Locate the cell with the specified text and output its (x, y) center coordinate. 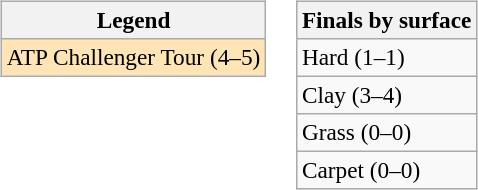
Legend (133, 20)
Hard (1–1) (387, 57)
Finals by surface (387, 20)
Carpet (0–0) (387, 171)
Clay (3–4) (387, 95)
Grass (0–0) (387, 133)
ATP Challenger Tour (4–5) (133, 57)
